From the cell containing the given text, extract its center point as (x, y) coordinate. 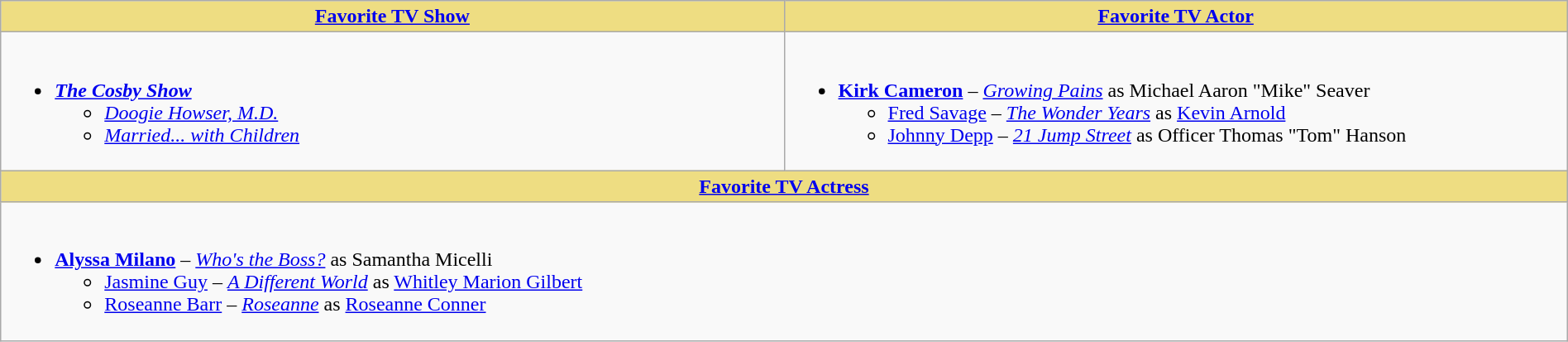
The Cosby ShowDoogie Howser, M.D.Married... with Children (392, 101)
Favorite TV Actor (1176, 17)
Favorite TV Show (392, 17)
Favorite TV Actress (784, 186)
